Provide the [X, Y] coordinate of the cell's center where the given text is located.  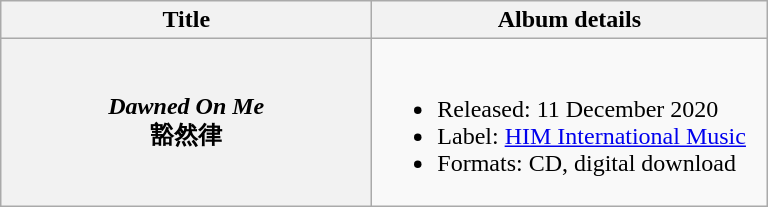
Released: 11 December 2020Label: HIM International MusicFormats: CD, digital download [570, 122]
Album details [570, 20]
Dawned On Me 豁然律 [186, 122]
Title [186, 20]
